Detect which cell encompasses the target text, then output its (x, y) center coordinate. 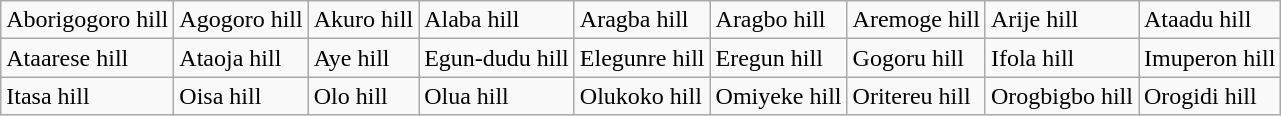
Aborigogoro hill (88, 20)
Arije hill (1062, 20)
Ataarese hill (88, 58)
Olo hill (363, 96)
Alaba hill (497, 20)
Eregun hill (778, 58)
Olua hill (497, 96)
Orogbigbo hill (1062, 96)
Orogidi hill (1209, 96)
Ataoja hill (241, 58)
Elegunre hill (642, 58)
Gogoru hill (916, 58)
Aragba hill (642, 20)
Akuro hill (363, 20)
Itasa hill (88, 96)
Aremoge hill (916, 20)
Imuperon hill (1209, 58)
Egun-dudu hill (497, 58)
Aragbo hill (778, 20)
Agogoro hill (241, 20)
Ataadu hill (1209, 20)
Omiyeke hill (778, 96)
Aye hill (363, 58)
Oritereu hill (916, 96)
Olukoko hill (642, 96)
Ifola hill (1062, 58)
Oisa hill (241, 96)
